Detect which cell encompasses the target text, then output its (X, Y) center coordinate. 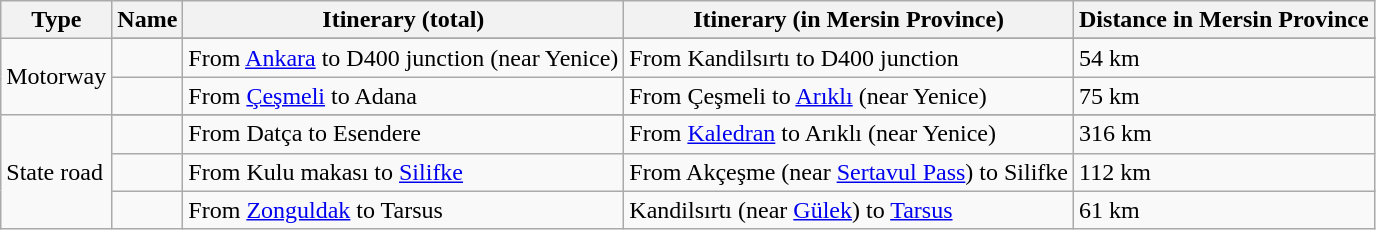
Itinerary (in Mersin Province) (849, 20)
From Kulu makası to Silifke (404, 172)
61 km (1224, 210)
Type (56, 20)
112 km (1224, 172)
From Kaledran to Arıklı (near Yenice) (849, 134)
State road (56, 172)
From Kandilsırtı to D400 junction (849, 58)
Motorway (56, 77)
From Akçeşme (near Sertavul Pass) to Silifke (849, 172)
Kandilsırtı (near Gülek) to Tarsus (849, 210)
From Zonguldak to Tarsus (404, 210)
From Çeşmeli to Arıklı (near Yenice) (849, 96)
75 km (1224, 96)
54 km (1224, 58)
From Ankara to D400 junction (near Yenice) (404, 58)
From Datça to Esendere (404, 134)
From Çeşmeli to Adana (404, 96)
Name (148, 20)
Itinerary (total) (404, 20)
Distance in Mersin Province (1224, 20)
316 km (1224, 134)
